For the text-containing cell, return its midpoint in (X, Y) coordinate format. 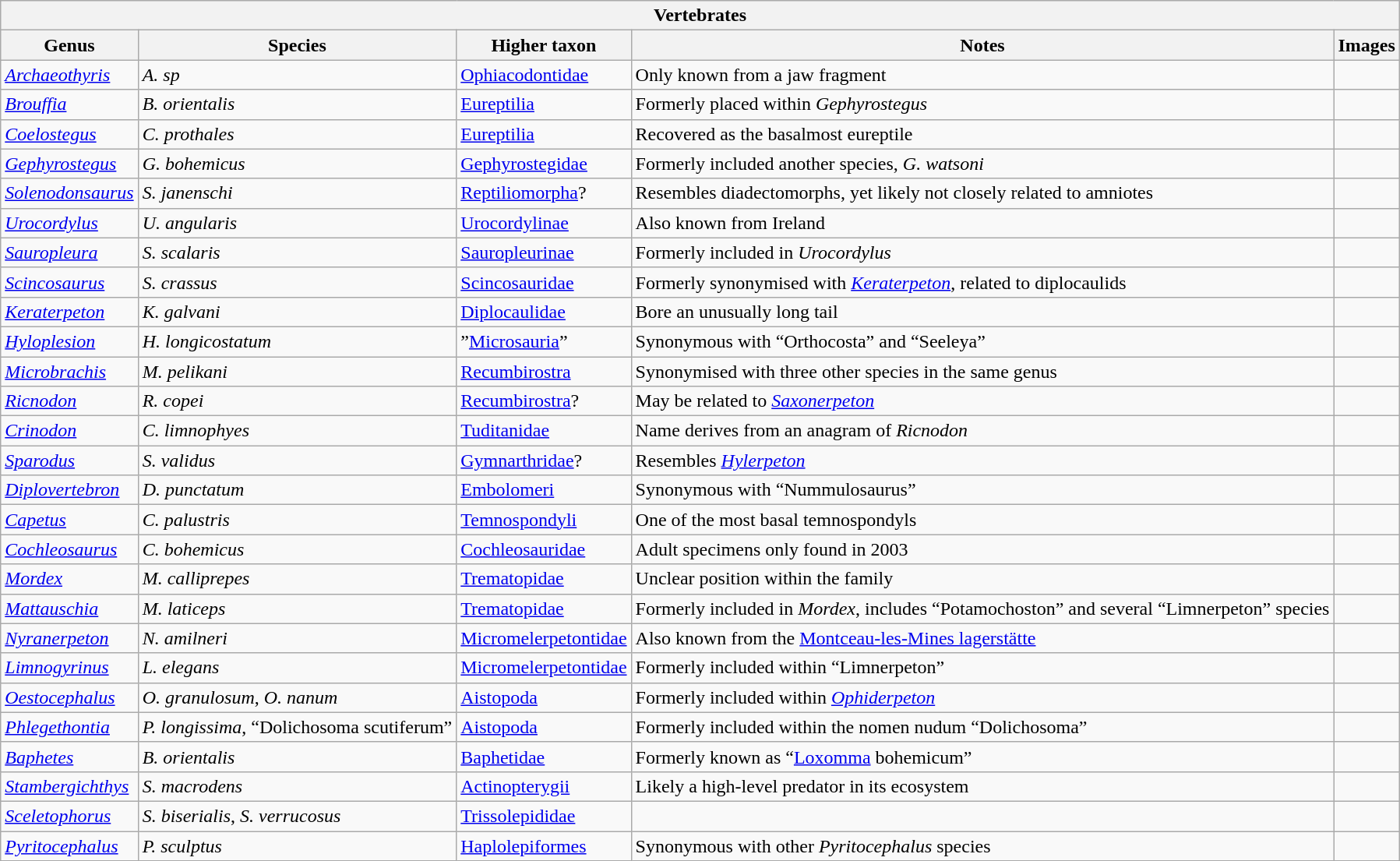
Phlegethontia (69, 727)
Formerly included within the nomen nudum “Dolichosoma” (982, 727)
Diplovertebron (69, 490)
Limnogyrinus (69, 668)
Stambergichthys (69, 786)
Sauropleurinae (544, 252)
Images (1366, 45)
Formerly placed within Gephyrostegus (982, 104)
Gephyrostegidae (544, 164)
Sceletophorus (69, 816)
C. palustris (298, 520)
O. granulosum, O. nanum (298, 697)
Formerly known as “Loxomma bohemicum” (982, 757)
Scincosauridae (544, 282)
Adult specimens only found in 2003 (982, 549)
Reptiliomorpha? (544, 193)
Oestocephalus (69, 697)
Unclear position within the family (982, 579)
M. calliprepes (298, 579)
Recumbirostra (544, 372)
Formerly included in Mordex, includes “Potamochoston” and several “Limnerpeton” species (982, 609)
Resembles Hylerpeton (982, 460)
Formerly included within “Limnerpeton” (982, 668)
M. pelikani (298, 372)
Notes (982, 45)
Cochleosauridae (544, 549)
Sauropleura (69, 252)
U. angularis (298, 223)
Resembles diadectomorphs, yet likely not closely related to amniotes (982, 193)
Capetus (69, 520)
Synonymous with other Pyritocephalus species (982, 845)
One of the most basal temnospondyls (982, 520)
P. sculptus (298, 845)
R. copei (298, 401)
Baphetidae (544, 757)
S. scalaris (298, 252)
Nyranerpeton (69, 638)
Solenodonsaurus (69, 193)
Tuditanidae (544, 431)
Cochleosaurus (69, 549)
S. crassus (298, 282)
Keraterpeton (69, 312)
Gephyrostegus (69, 164)
C. bohemicus (298, 549)
Urocordylus (69, 223)
Formerly included within Ophiderpeton (982, 697)
Temnospondyli (544, 520)
Actinopterygii (544, 786)
K. galvani (298, 312)
Mordex (69, 579)
S. biserialis, S. verrucosus (298, 816)
Pyritocephalus (69, 845)
S. janenschi (298, 193)
Sparodus (69, 460)
Also known from Ireland (982, 223)
Archaeothyris (69, 75)
Coelostegus (69, 134)
Trissolepididae (544, 816)
S. macrodens (298, 786)
Name derives from an anagram of Ricnodon (982, 431)
Baphetes (69, 757)
Bore an unusually long tail (982, 312)
Haplolepiformes (544, 845)
Recumbirostra? (544, 401)
A. sp (298, 75)
Ophiacodontidae (544, 75)
Microbrachis (69, 372)
Formerly included another species, G. watsoni (982, 164)
Recovered as the basalmost eureptile (982, 134)
May be related to Saxonerpeton (982, 401)
”Microsauria” (544, 341)
Scincosaurus (69, 282)
Ricnodon (69, 401)
C. prothales (298, 134)
C. limnophyes (298, 431)
Hyloplesion (69, 341)
Also known from the Montceau-les-Mines lagerstätte (982, 638)
Synonymous with “Nummulosaurus” (982, 490)
G. bohemicus (298, 164)
H. longicostatum (298, 341)
Vertebrates (700, 16)
Formerly synonymised with Keraterpeton, related to diplocaulids (982, 282)
Embolomeri (544, 490)
P. longissima, “Dolichosoma scutiferum” (298, 727)
Genus (69, 45)
Mattauschia (69, 609)
Likely a high-level predator in its ecosystem (982, 786)
Species (298, 45)
Brouffia (69, 104)
M. laticeps (298, 609)
Only known from a jaw fragment (982, 75)
Formerly included in Urocordylus (982, 252)
Gymnarthridae? (544, 460)
L. elegans (298, 668)
Higher taxon (544, 45)
N. amilneri (298, 638)
Synonymous with “Orthocosta” and “Seeleya” (982, 341)
D. punctatum (298, 490)
Urocordylinae (544, 223)
S. validus (298, 460)
Diplocaulidae (544, 312)
Synonymised with three other species in the same genus (982, 372)
Crinodon (69, 431)
